Return the [X, Y] coordinate for the center point of the cell that contains the specified text.  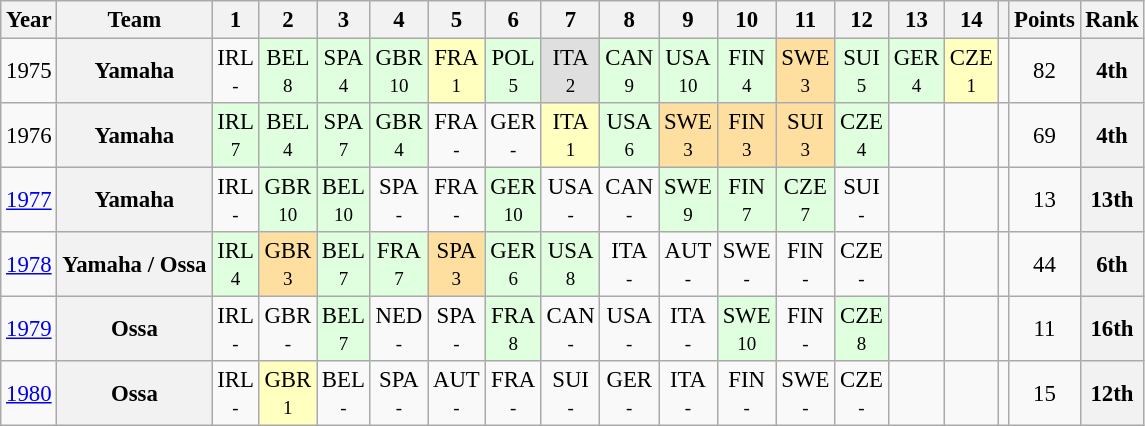
1975 [29, 72]
CZE1 [971, 72]
1979 [29, 330]
SWE- [746, 264]
FRA1 [456, 72]
Year [29, 20]
1 [236, 20]
POL5 [513, 72]
USA6 [630, 136]
GBR4 [398, 136]
SPA7 [344, 136]
Ossa [134, 330]
14 [971, 20]
7 [570, 20]
GER6 [513, 264]
GBR- [288, 330]
2 [288, 20]
9 [688, 20]
FRA7 [398, 264]
FIN3 [746, 136]
BEL10 [344, 200]
1978 [29, 264]
FRA8 [513, 330]
8 [630, 20]
12 [862, 20]
GER4 [916, 72]
Team [134, 20]
CZE8 [862, 330]
SWE9 [688, 200]
NED- [398, 330]
USA8 [570, 264]
44 [1044, 264]
Rank [1112, 20]
SPA4 [344, 72]
BEL8 [288, 72]
16th [1112, 330]
Points [1044, 20]
CZE4 [862, 136]
IRL7 [236, 136]
CAN9 [630, 72]
1976 [29, 136]
CZE- [862, 264]
FIN7 [746, 200]
GER- [513, 136]
SUI- [862, 200]
FIN4 [746, 72]
USA10 [688, 72]
CZE7 [806, 200]
SUI5 [862, 72]
SUI3 [806, 136]
SPA3 [456, 264]
GBR3 [288, 264]
GER10 [513, 200]
SWE10 [746, 330]
IRL4 [236, 264]
3 [344, 20]
AUT- [688, 264]
69 [1044, 136]
6 [513, 20]
ITA1 [570, 136]
82 [1044, 72]
1977 [29, 200]
10 [746, 20]
6th [1112, 264]
5 [456, 20]
4 [398, 20]
13th [1112, 200]
BEL4 [288, 136]
ITA2 [570, 72]
Yamaha / Ossa [134, 264]
